Extract the [x, y] coordinate from the center of the cell holding the provided text.  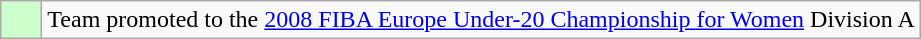
Team promoted to the 2008 FIBA Europe Under-20 Championship for Women Division A [481, 20]
